Capture the cell that displays the provided text and extract its [X, Y] central coordinate. 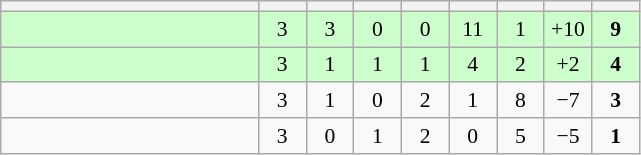
9 [616, 29]
8 [520, 101]
+10 [568, 29]
11 [473, 29]
−7 [568, 101]
+2 [568, 65]
−5 [568, 136]
5 [520, 136]
